Provide the (X, Y) coordinate of the cell's center where the given text is located.  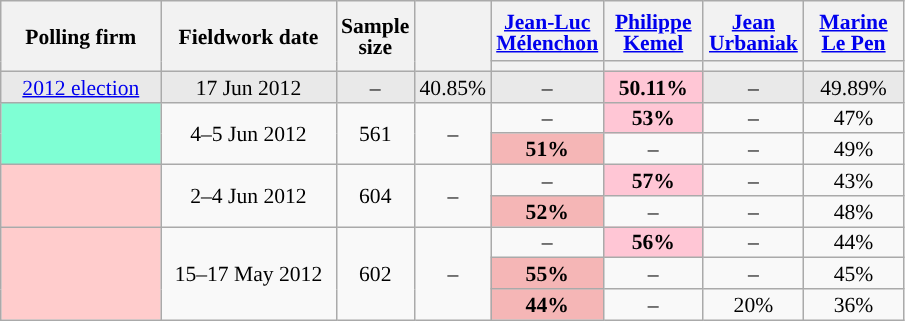
Marine Le Pen (853, 31)
2–4 Jun 2012 (248, 196)
43% (853, 180)
15–17 May 2012 (248, 274)
56% (653, 242)
Philippe Kemel (653, 31)
40.85% (452, 86)
57% (653, 180)
Polling firm (81, 36)
50.11% (653, 86)
561 (375, 133)
48% (853, 212)
17 Jun 2012 (248, 86)
604 (375, 196)
55% (547, 274)
51% (547, 150)
Fieldwork date (248, 36)
602 (375, 274)
20% (753, 304)
4–5 Jun 2012 (248, 133)
2012 election (81, 86)
Jean-Luc Mélenchon (547, 31)
53% (653, 118)
47% (853, 118)
Jean Urbaniak (753, 31)
36% (853, 304)
45% (853, 274)
49.89% (853, 86)
Samplesize (375, 36)
52% (547, 212)
49% (853, 150)
